Extract the (x, y) coordinate from the center of the cell holding the provided text.  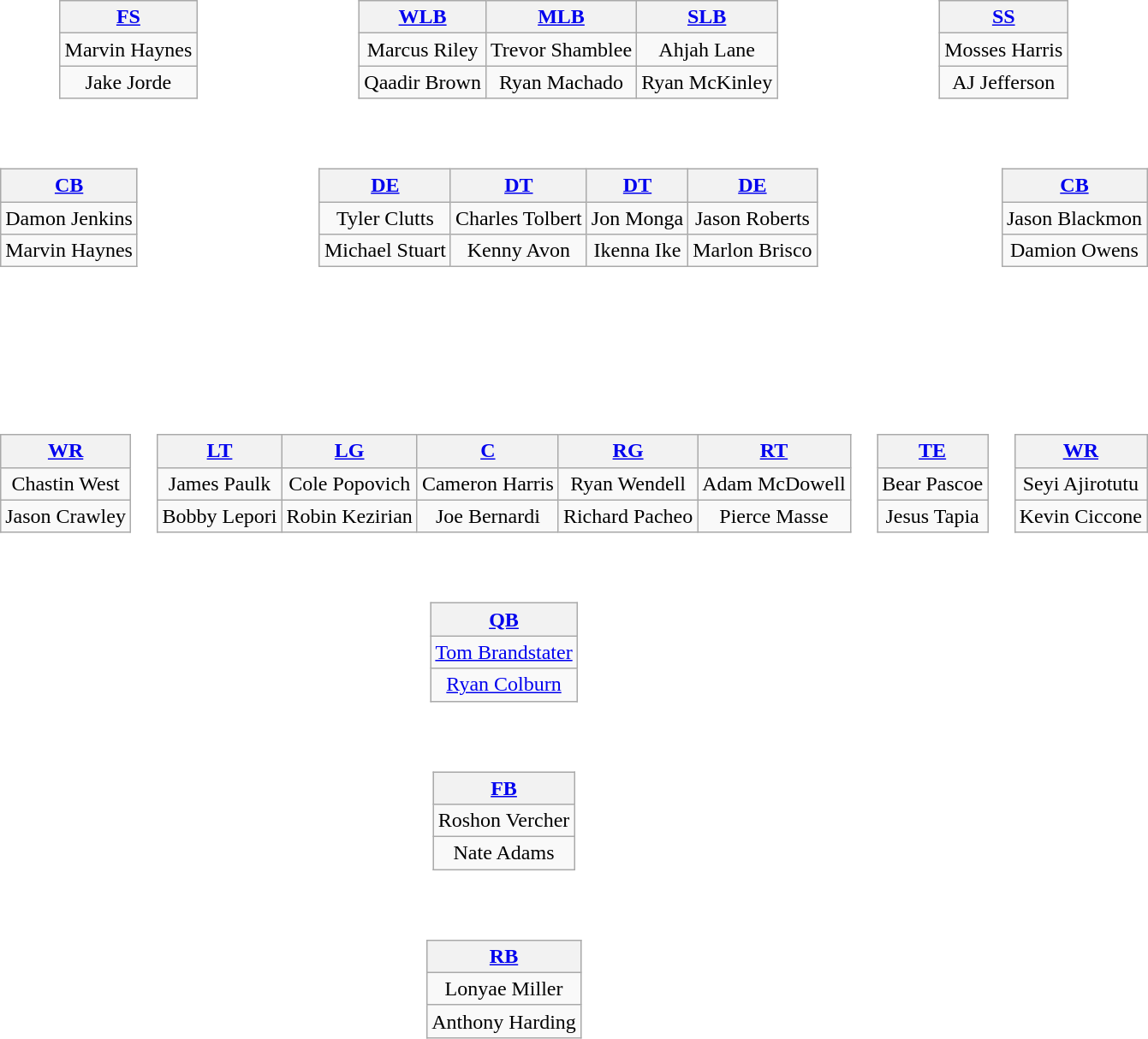
Ahjah Lane (707, 50)
Kevin Ciccone (1080, 516)
WLB (423, 17)
Anthony Harding (504, 1021)
Damion Owens (1074, 251)
Mosses Harris (1003, 50)
QB (503, 620)
Pierce Masse (774, 516)
AJ Jefferson (1003, 82)
Chastin West (66, 484)
RG (628, 451)
FB (503, 788)
Ryan Machado (561, 82)
Kenny Avon (519, 251)
Charles Tolbert (519, 218)
LG (349, 451)
James Paulk (219, 484)
Jason Roberts (752, 218)
Ryan Wendell (628, 484)
Cole Popovich (349, 484)
QB Tom Brandstater Ryan Colburn (515, 641)
Damon Jenkins (69, 218)
TE (933, 451)
RB (504, 956)
Adam McDowell (774, 484)
Richard Pacheo (628, 516)
Nate Adams (503, 853)
Lonyae Miller (504, 989)
Bobby Lepori (219, 516)
Michael Stuart (385, 251)
Ryan Colburn (503, 685)
FS (128, 17)
Seyi Ajirotutu (1080, 484)
Cameron Harris (488, 484)
Bear Pascoe (933, 484)
Ikenna Ike (637, 251)
Jon Monga (637, 218)
Jake Jorde (128, 82)
Marlon Brisco (752, 251)
MLB (561, 17)
Jason Blackmon (1074, 218)
Marcus Riley (423, 50)
C (488, 451)
Tom Brandstater (503, 652)
DE DT DT DE Tyler Clutts Charles Tolbert Jon Monga Jason Roberts Michael Stuart Kenny Avon Ikenna Ike Marlon Brisco (579, 206)
Roshon Vercher (503, 821)
Ryan McKinley (707, 82)
Qaadir Brown (423, 82)
Trevor Shamblee (561, 50)
SLB (707, 17)
RT (774, 451)
Tyler Clutts (385, 218)
Joe Bernardi (488, 516)
LT (219, 451)
TE Bear Pascoe Jesus Tapia (943, 472)
Jason Crawley (66, 516)
FB Roshon Vercher Nate Adams (515, 809)
Robin Kezirian (349, 516)
SS (1003, 17)
Jesus Tapia (933, 516)
